Detect which cell encompasses the target text, then output its (X, Y) center coordinate. 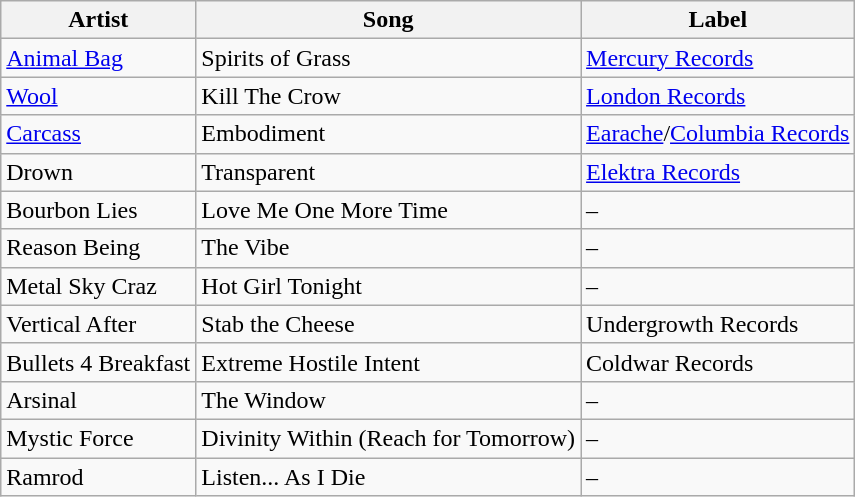
Stab the Cheese (388, 324)
Elektra Records (718, 172)
Mystic Force (98, 438)
Bullets 4 Breakfast (98, 362)
Metal Sky Craz (98, 286)
Love Me One More Time (388, 210)
London Records (718, 96)
Ramrod (98, 477)
Transparent (388, 172)
Artist (98, 20)
Carcass (98, 134)
Listen... As I Die (388, 477)
Hot Girl Tonight (388, 286)
Kill The Crow (388, 96)
Extreme Hostile Intent (388, 362)
Animal Bag (98, 58)
Drown (98, 172)
Bourbon Lies (98, 210)
Embodiment (388, 134)
Vertical After (98, 324)
Undergrowth Records (718, 324)
Label (718, 20)
Song (388, 20)
Divinity Within (Reach for Tomorrow) (388, 438)
Coldwar Records (718, 362)
Reason Being (98, 248)
Arsinal (98, 400)
Spirits of Grass (388, 58)
The Vibe (388, 248)
Mercury Records (718, 58)
Earache/Columbia Records (718, 134)
The Window (388, 400)
Wool (98, 96)
